Scan for the cell matching the given text and deliver its (X, Y) coordinate at center. 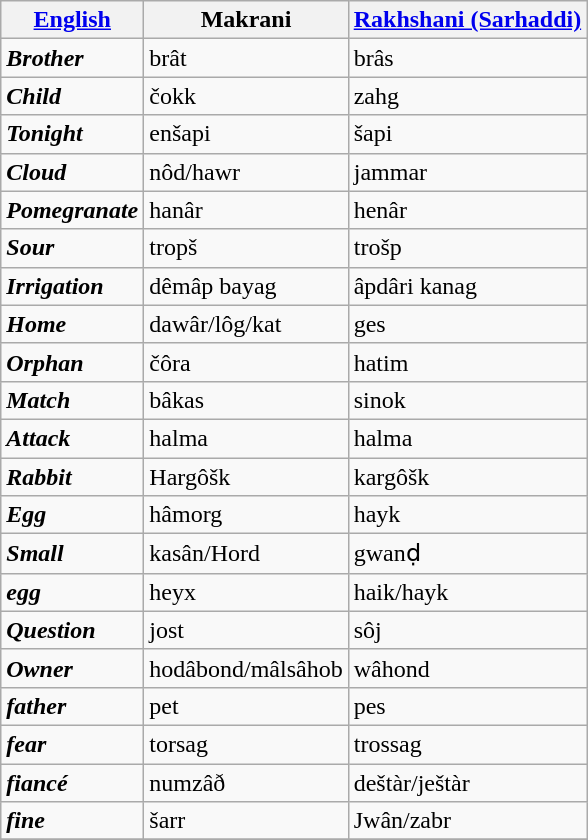
nôd/hawr (246, 172)
Owner (72, 668)
fine (72, 821)
jammar (467, 172)
egg (72, 592)
Child (72, 96)
jost (246, 630)
trošp (467, 248)
sinok (467, 400)
deštàr/ještàr (467, 783)
Cloud (72, 172)
kasân/Hord (246, 554)
Question (72, 630)
Makrani (246, 20)
Brother (72, 58)
kargôšk (467, 477)
brât (246, 58)
pes (467, 706)
Sour (72, 248)
âpdâri kanag (467, 286)
torsag (246, 744)
šapi (467, 134)
hayk (467, 515)
Egg (72, 515)
zahg (467, 96)
fear (72, 744)
dêmâp bayag (246, 286)
Hargôšk (246, 477)
Rabbit (72, 477)
Jwân/zabr (467, 821)
čokk (246, 96)
Orphan (72, 362)
bâkas (246, 400)
gwanḍ (467, 554)
trossag (467, 744)
henâr (467, 210)
hanâr (246, 210)
dawâr/lôg/kat (246, 324)
Rakhshani (Sarhaddi) (467, 20)
Irrigation (72, 286)
hatim (467, 362)
wâhond (467, 668)
šarr (246, 821)
hâmorg (246, 515)
numzâð (246, 783)
enšapi (246, 134)
Attack (72, 438)
Home (72, 324)
haik/hayk (467, 592)
pet (246, 706)
sôj (467, 630)
father (72, 706)
Small (72, 554)
brâs (467, 58)
English (72, 20)
Pomegranate (72, 210)
čôra (246, 362)
ges (467, 324)
hodâbond/mâlsâhob (246, 668)
heyx (246, 592)
Match (72, 400)
fiancé (72, 783)
tropš (246, 248)
Tonight (72, 134)
